Extract the [x, y] coordinate from the center of the cell holding the provided text.  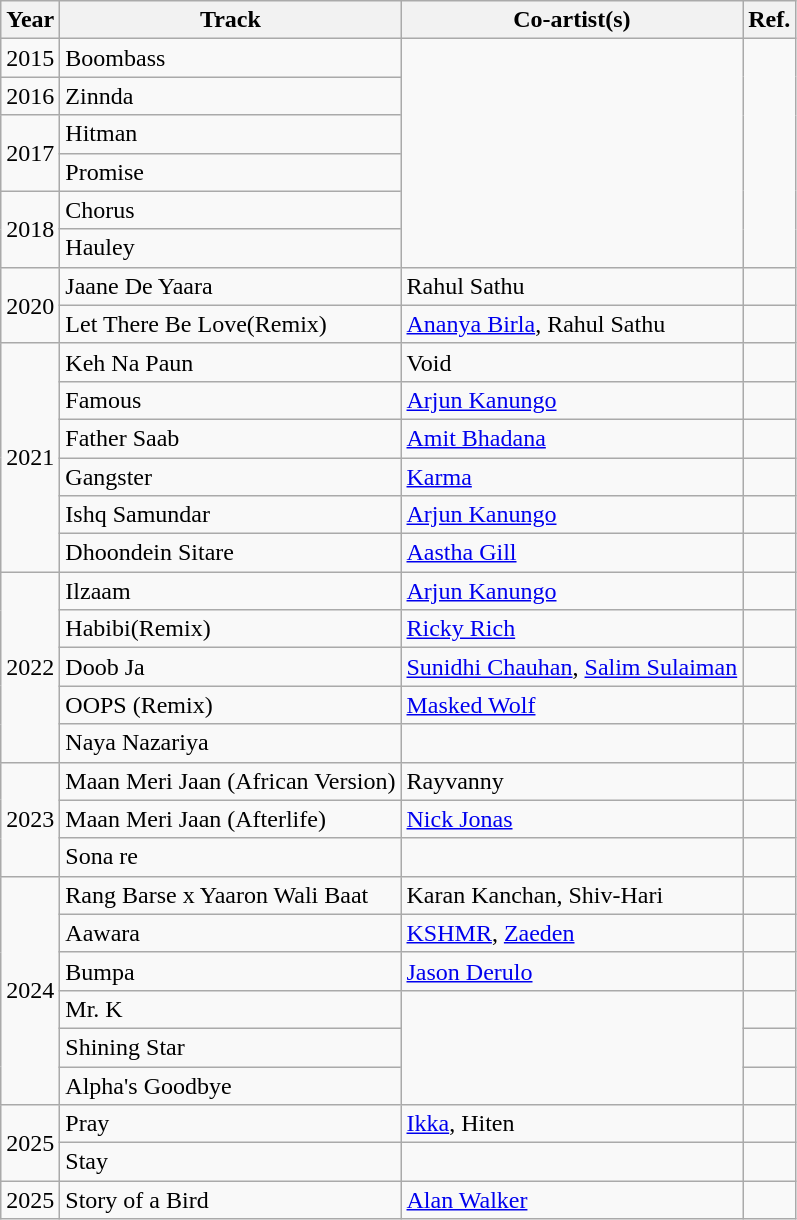
Boombass [230, 58]
Ilzaam [230, 591]
Famous [230, 400]
Stay [230, 1162]
2016 [30, 96]
Let There Be Love(Remix) [230, 324]
Ananya Birla, Rahul Sathu [572, 324]
Co-artist(s) [572, 20]
Rang Barse x Yaaron Wali Baat [230, 895]
2018 [30, 229]
Jaane De Yaara [230, 286]
Hitman [230, 134]
Rahul Sathu [572, 286]
Sona re [230, 857]
OOPS (Remix) [230, 705]
Bumpa [230, 971]
Void [572, 362]
Zinnda [230, 96]
Mr. K [230, 1009]
Father Saab [230, 438]
Aawara [230, 933]
Hauley [230, 248]
Year [30, 20]
Sunidhi Chauhan, Salim Sulaiman [572, 667]
2024 [30, 990]
Ref. [770, 20]
2021 [30, 457]
Story of a Bird [230, 1200]
Rayvanny [572, 781]
Aastha Gill [572, 553]
Karma [572, 477]
2022 [30, 667]
Nick Jonas [572, 819]
Karan Kanchan, Shiv-Hari [572, 895]
2017 [30, 153]
Jason Derulo [572, 971]
Doob Ja [230, 667]
Shining Star [230, 1047]
KSHMR, Zaeden [572, 933]
Pray [230, 1124]
Ikka, Hiten [572, 1124]
Habibi(Remix) [230, 629]
Masked Wolf [572, 705]
Ricky Rich [572, 629]
Track [230, 20]
Chorus [230, 210]
Amit Bhadana [572, 438]
Dhoondein Sitare [230, 553]
Maan Meri Jaan (Afterlife) [230, 819]
Naya Nazariya [230, 743]
Ishq Samundar [230, 515]
Gangster [230, 477]
2020 [30, 305]
2023 [30, 819]
2015 [30, 58]
Promise [230, 172]
Alpha's Goodbye [230, 1085]
Keh Na Paun [230, 362]
Maan Meri Jaan (African Version) [230, 781]
Alan Walker [572, 1200]
